For the text-containing cell, return its midpoint in [X, Y] coordinate format. 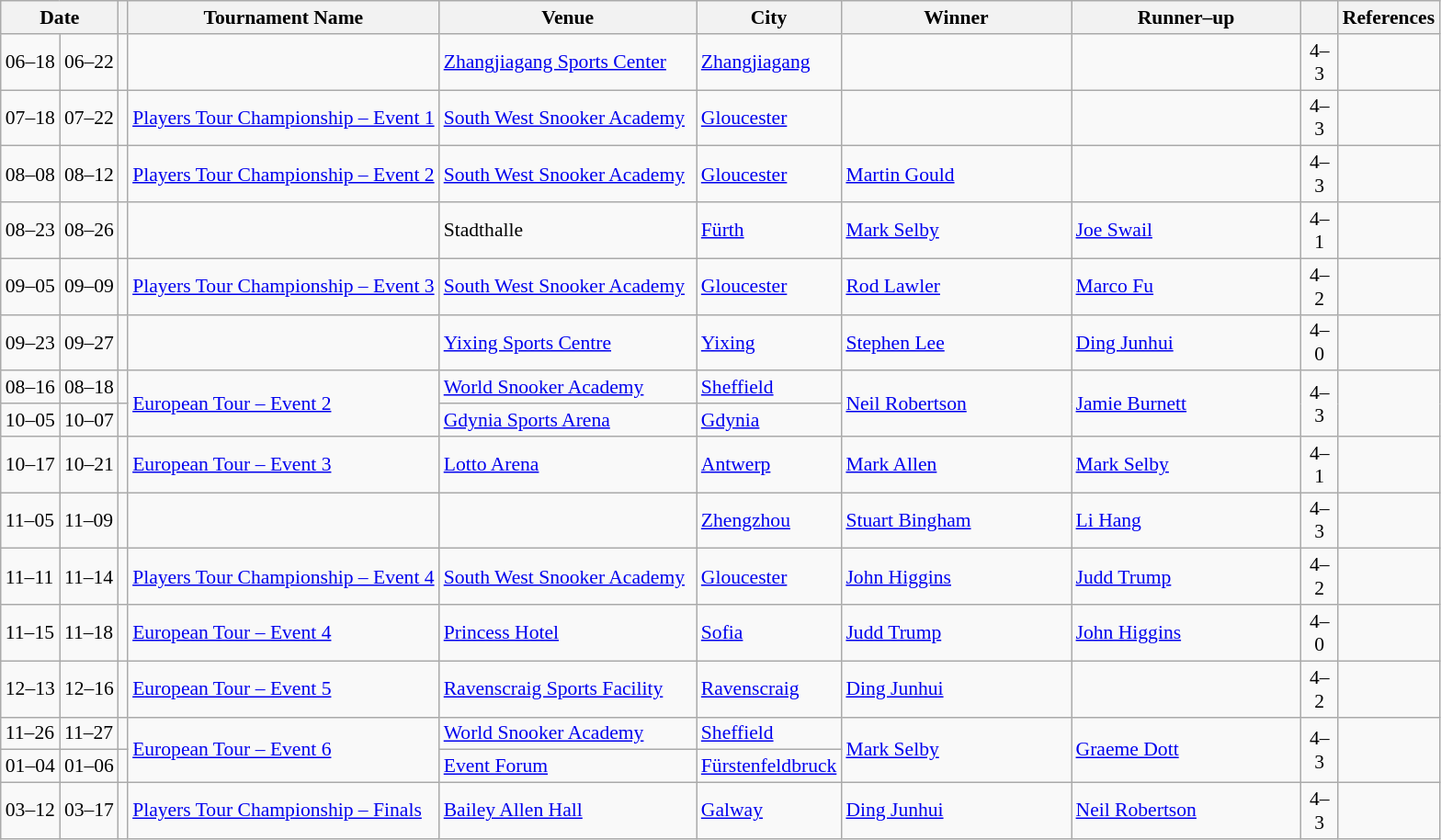
11–09 [89, 520]
Yixing [769, 342]
Tournament Name [283, 17]
Sofia [769, 632]
08–08 [30, 175]
Zhengzhou [769, 520]
09–23 [30, 342]
European Tour – Event 2 [283, 404]
Antwerp [769, 465]
Yixing Sports Centre [568, 342]
12–13 [30, 689]
07–18 [30, 118]
Runner–up [1186, 17]
Jamie Burnett [1186, 404]
Galway [769, 811]
Players Tour Championship – Event 4 [283, 577]
European Tour – Event 6 [283, 750]
11–26 [30, 733]
Venue [568, 17]
Gdynia [769, 420]
11–27 [89, 733]
03–12 [30, 811]
08–12 [89, 175]
09–05 [30, 287]
Li Hang [1186, 520]
10–05 [30, 420]
09–09 [89, 287]
08–26 [89, 230]
09–27 [89, 342]
06–18 [30, 62]
11–15 [30, 632]
Lotto Arena [568, 465]
European Tour – Event 4 [283, 632]
Event Forum [568, 766]
European Tour – Event 5 [283, 689]
10–17 [30, 465]
10–07 [89, 420]
Fürstenfeldbruck [769, 766]
11–11 [30, 577]
11–05 [30, 520]
Players Tour Championship – Event 1 [283, 118]
Bailey Allen Hall [568, 811]
Stephen Lee [956, 342]
Martin Gould [956, 175]
Ravenscraig Sports Facility [568, 689]
Winner [956, 17]
Gdynia Sports Arena [568, 420]
Players Tour Championship – Event 2 [283, 175]
Players Tour Championship – Finals [283, 811]
City [769, 17]
07–22 [89, 118]
Stadthalle [568, 230]
Princess Hotel [568, 632]
Players Tour Championship – Event 3 [283, 287]
Marco Fu [1186, 287]
Ravenscraig [769, 689]
Zhangjiagang [769, 62]
01–06 [89, 766]
06–22 [89, 62]
10–21 [89, 465]
Graeme Dott [1186, 750]
Stuart Bingham [956, 520]
References [1389, 17]
12–16 [89, 689]
Mark Allen [956, 465]
11–18 [89, 632]
03–17 [89, 811]
08–16 [30, 388]
Date [60, 17]
01–04 [30, 766]
Zhangjiagang Sports Center [568, 62]
Joe Swail [1186, 230]
08–23 [30, 230]
European Tour – Event 3 [283, 465]
Fürth [769, 230]
Rod Lawler [956, 287]
11–14 [89, 577]
08–18 [89, 388]
